Provide the [x, y] coordinate of the cell's center where the given text is located.  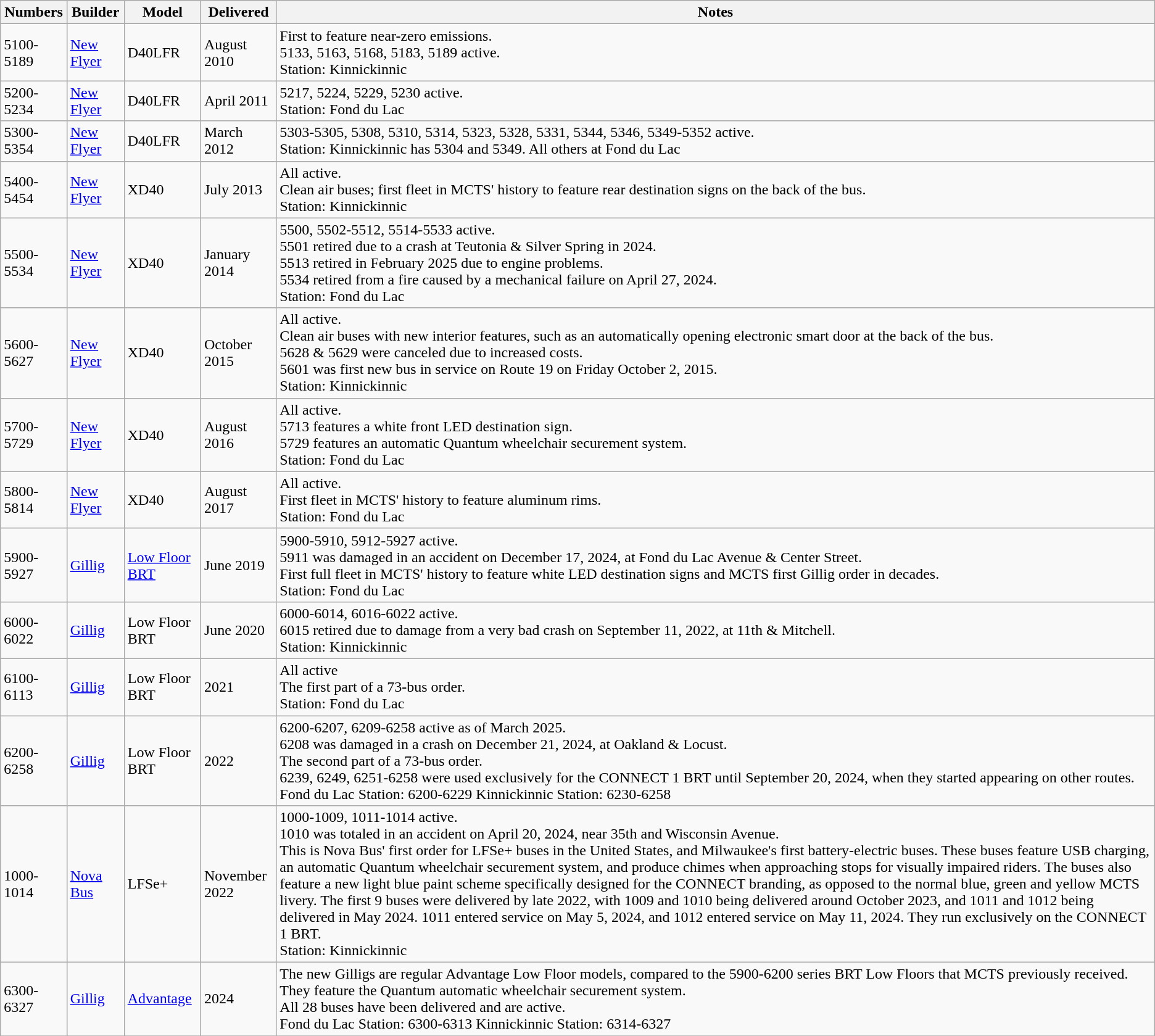
August 2010 [238, 52]
6100-6113 [33, 687]
June 2020 [238, 630]
5700-5729 [33, 434]
5600-5627 [33, 353]
November 2022 [238, 884]
First to feature near-zero emissions.5133, 5163, 5168, 5183, 5189 active.Station: Kinnickinnic [716, 52]
6200-6258 [33, 761]
LFSe+ [162, 884]
5900-5927 [33, 565]
Builder [95, 12]
2024 [238, 1000]
2021 [238, 687]
July 2013 [238, 189]
April 2011 [238, 101]
Numbers [33, 12]
5500-5534 [33, 263]
Nova Bus [95, 884]
Model [162, 12]
5300-5354 [33, 141]
June 2019 [238, 565]
January 2014 [238, 263]
All active.Clean air buses; first fleet in MCTS' history to feature rear destination signs on the back of the bus.Station: Kinnickinnic [716, 189]
August 2017 [238, 500]
August 2016 [238, 434]
5303-5305, 5308, 5310, 5314, 5323, 5328, 5331, 5344, 5346, 5349-5352 active.Station: Kinnickinnic has 5304 and 5349. All others at Fond du Lac [716, 141]
6300-6327 [33, 1000]
March 2012 [238, 141]
1000-1014 [33, 884]
6000-6022 [33, 630]
October 2015 [238, 353]
2022 [238, 761]
5800-5814 [33, 500]
All activeThe first part of a 73-bus order.Station: Fond du Lac [716, 687]
Notes [716, 12]
Advantage [162, 1000]
6000-6014, 6016-6022 active.6015 retired due to damage from a very bad crash on September 11, 2022, at 11th & Mitchell.Station: Kinnickinnic [716, 630]
All active.5713 features a white front LED destination sign.5729 features an automatic Quantum wheelchair securement system.Station: Fond du Lac [716, 434]
5217, 5224, 5229, 5230 active.Station: Fond du Lac [716, 101]
5100-5189 [33, 52]
Delivered [238, 12]
5400-5454 [33, 189]
5200-5234 [33, 101]
All active.First fleet in MCTS' history to feature aluminum rims.Station: Fond du Lac [716, 500]
